Scan for the cell matching the given text and deliver its [X, Y] coordinate at center. 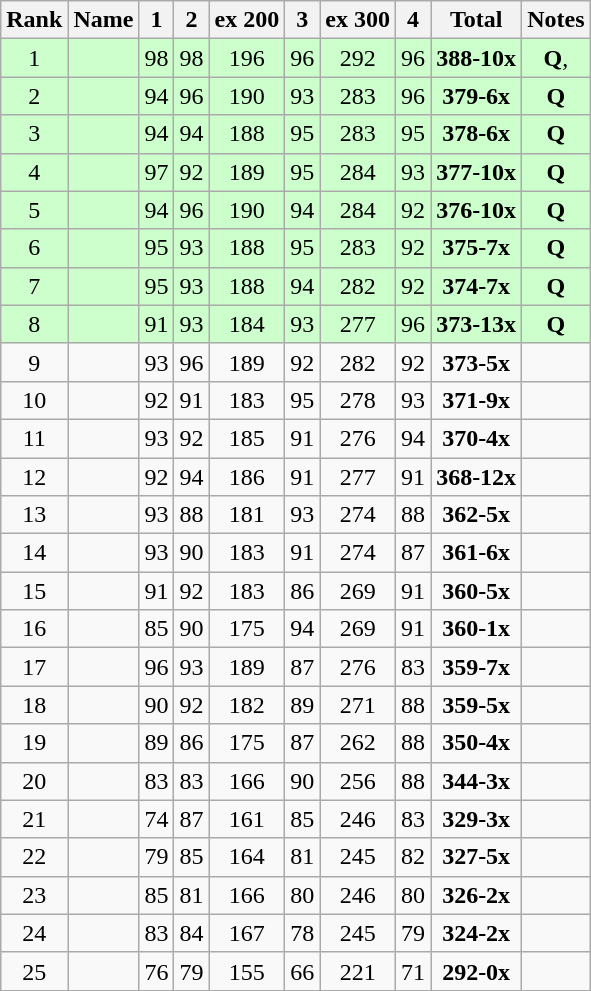
378-6x [476, 134]
360-1x [476, 629]
74 [156, 819]
376-10x [476, 210]
359-5x [476, 705]
Rank [34, 20]
292 [358, 58]
262 [358, 743]
324-2x [476, 933]
256 [358, 781]
388-10x [476, 58]
20 [34, 781]
370-4x [476, 438]
66 [302, 971]
19 [34, 743]
186 [247, 477]
359-7x [476, 667]
8 [34, 324]
182 [247, 705]
25 [34, 971]
97 [156, 172]
368-12x [476, 477]
5 [34, 210]
271 [358, 705]
379-6x [476, 96]
373-5x [476, 362]
Q, [556, 58]
185 [247, 438]
76 [156, 971]
Name [104, 20]
21 [34, 819]
10 [34, 400]
71 [414, 971]
326-2x [476, 895]
292-0x [476, 971]
181 [247, 515]
14 [34, 553]
22 [34, 857]
15 [34, 591]
184 [247, 324]
196 [247, 58]
13 [34, 515]
361-6x [476, 553]
24 [34, 933]
Total [476, 20]
327-5x [476, 857]
167 [247, 933]
377-10x [476, 172]
360-5x [476, 591]
344-3x [476, 781]
7 [34, 286]
375-7x [476, 248]
278 [358, 400]
12 [34, 477]
84 [192, 933]
23 [34, 895]
16 [34, 629]
221 [358, 971]
350-4x [476, 743]
155 [247, 971]
78 [302, 933]
362-5x [476, 515]
11 [34, 438]
17 [34, 667]
9 [34, 362]
371-9x [476, 400]
6 [34, 248]
164 [247, 857]
329-3x [476, 819]
82 [414, 857]
374-7x [476, 286]
373-13x [476, 324]
Notes [556, 20]
161 [247, 819]
ex 200 [247, 20]
18 [34, 705]
ex 300 [358, 20]
